Output the [x, y] coordinate of the center of the cell containing the given text.  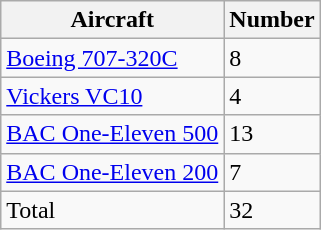
8 [272, 58]
Vickers VC10 [112, 96]
13 [272, 134]
Aircraft [112, 20]
4 [272, 96]
BAC One-Eleven 200 [112, 172]
Boeing 707-320C [112, 58]
BAC One-Eleven 500 [112, 134]
7 [272, 172]
Total [112, 210]
32 [272, 210]
Number [272, 20]
